Determine the [x, y] coordinate at the center of the cell enclosing the given text.  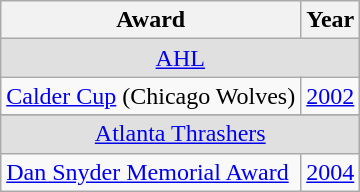
Atlanta Thrashers [180, 134]
Dan Snyder Memorial Award [151, 172]
Year [330, 20]
AHL [180, 58]
Award [151, 20]
2002 [330, 96]
2004 [330, 172]
Calder Cup (Chicago Wolves) [151, 96]
